Identify which cell holds the provided text, then report its [x, y] central coordinate. 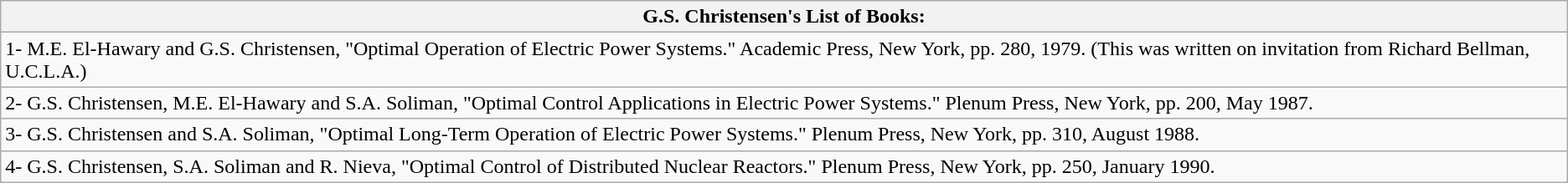
3- G.S. Christensen and S.A. Soliman, "Optimal Long-Term Operation of Electric Power Systems." Plenum Press, New York, pp. 310, August 1988. [784, 135]
G.S. Christensen's List of Books: [784, 17]
4- G.S. Christensen, S.A. Soliman and R. Nieva, "Optimal Control of Distributed Nuclear Reactors." Plenum Press, New York, pp. 250, January 1990. [784, 166]
